Pinpoint the cell where the given text exists, returning its [X, Y] midpoint coordinate. 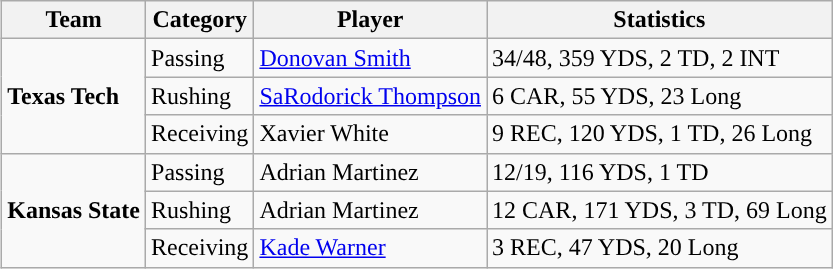
12/19, 116 YDS, 1 TD [659, 172]
3 REC, 47 YDS, 20 Long [659, 248]
9 REC, 120 YDS, 1 TD, 26 Long [659, 134]
SaRodorick Thompson [370, 96]
Texas Tech [74, 96]
34/48, 359 YDS, 2 TD, 2 INT [659, 58]
12 CAR, 171 YDS, 3 TD, 69 Long [659, 210]
Kade Warner [370, 248]
Team [74, 20]
Donovan Smith [370, 58]
Category [200, 20]
Player [370, 20]
Statistics [659, 20]
Xavier White [370, 134]
6 CAR, 55 YDS, 23 Long [659, 96]
Kansas State [74, 210]
